Pinpoint the cell where the given text exists, returning its (x, y) midpoint coordinate. 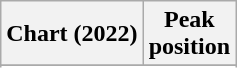
Peakposition (189, 34)
Chart (2022) (72, 34)
